Determine the [X, Y] coordinate at the center of the cell enclosing the given text.  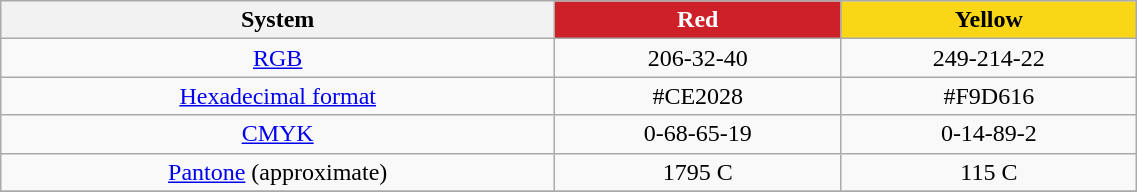
249-214-22 [989, 58]
115 C [989, 172]
0-14-89-2 [989, 134]
Hexadecimal format [278, 96]
206-32-40 [698, 58]
CMYK [278, 134]
RGB [278, 58]
0-68-65-19 [698, 134]
#F9D616 [989, 96]
Pantone (approximate) [278, 172]
Red [698, 20]
#CE2028 [698, 96]
System [278, 20]
1795 C [698, 172]
Yellow [989, 20]
